Provide the (x, y) coordinate of the cell's center where the given text is located.  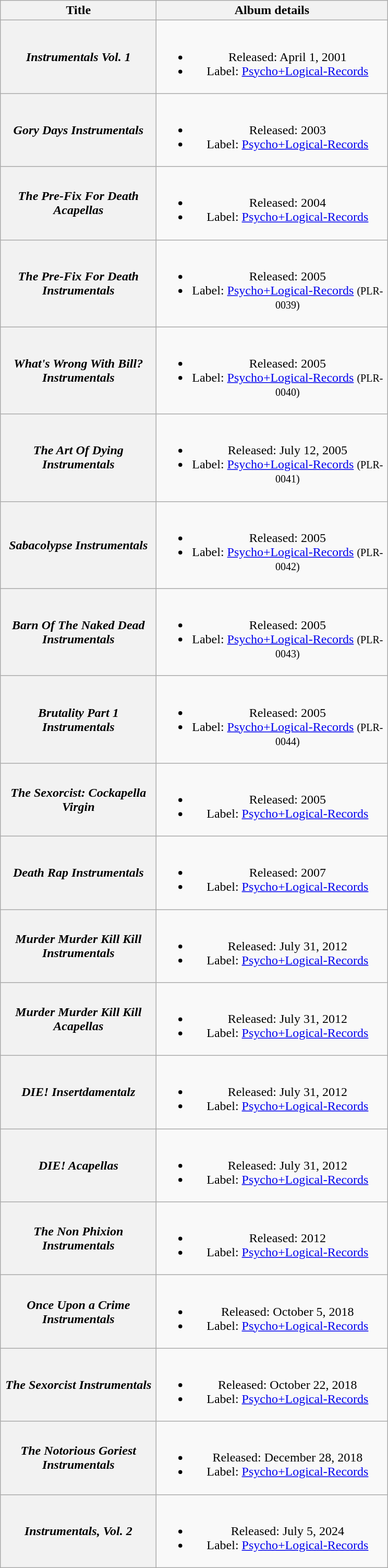
Released: December 28, 2018Label: Psycho+Logical-Records (272, 1458)
Released: 2003Label: Psycho+Logical-Records (272, 130)
Released: 2005Label: Psycho+Logical-Records (PLR-0039) (272, 283)
The Sexorcist: Cockapella Virgin (78, 799)
Released: 2005Label: Psycho+Logical-Records (PLR-0042) (272, 545)
Death Rap Instrumentals (78, 873)
Released: 2007Label: Psycho+Logical-Records (272, 873)
Released: October 22, 2018Label: Psycho+Logical-Records (272, 1385)
Released: 2005Label: Psycho+Logical-Records (272, 799)
Once Upon a Crime Instrumentals (78, 1312)
The Sexorcist Instrumentals (78, 1385)
Gory Days Instrumentals (78, 130)
Murder Murder Kill Kill Acapellas (78, 1019)
Instrumentals Vol. 1 (78, 57)
The Art Of Dying Instrumentals (78, 457)
The Pre-Fix For Death Acapellas (78, 203)
Released: October 5, 2018Label: Psycho+Logical-Records (272, 1312)
Barn Of The Naked Dead Instrumentals (78, 632)
What's Wrong With Bill? Instrumentals (78, 371)
Album details (272, 10)
Released: 2005Label: Psycho+Logical-Records (PLR-0044) (272, 720)
Released: 2005Label: Psycho+Logical-Records (PLR-0043) (272, 632)
Brutality Part 1 Instrumentals (78, 720)
Released: 2004Label: Psycho+Logical-Records (272, 203)
Released: July 5, 2024Label: Psycho+Logical-Records (272, 1531)
Released: April 1, 2001Label: Psycho+Logical-Records (272, 57)
The Pre-Fix For Death Instrumentals (78, 283)
DIE! Insertdamentalz (78, 1092)
Murder Murder Kill Kill Instrumentals (78, 946)
Instrumentals, Vol. 2 (78, 1531)
Title (78, 10)
Released: 2005Label: Psycho+Logical-Records (PLR-0040) (272, 371)
The Non Phixion Instrumentals (78, 1239)
Sabacolypse Instrumentals (78, 545)
DIE! Acapellas (78, 1165)
Released: 2012Label: Psycho+Logical-Records (272, 1239)
Released: July 12, 2005Label: Psycho+Logical-Records (PLR-0041) (272, 457)
The Notorious Goriest Instrumentals (78, 1458)
